Return the [x, y] coordinate for the center point of the cell that contains the specified text.  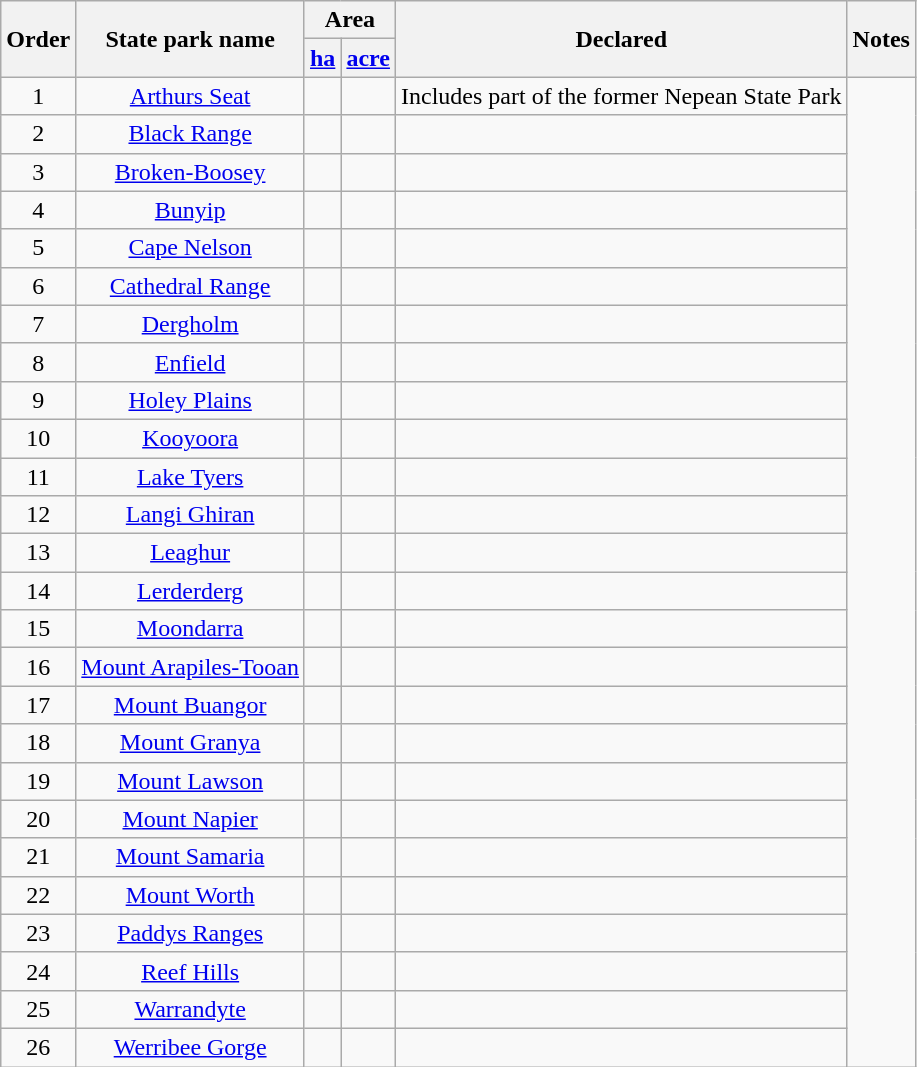
Mount Buangor [190, 705]
Reef Hills [190, 971]
Area [350, 20]
Kooyoora [190, 438]
6 [38, 286]
Notes [881, 39]
18 [38, 743]
4 [38, 210]
Bunyip [190, 210]
23 [38, 933]
Broken-Boosey [190, 172]
21 [38, 857]
10 [38, 438]
19 [38, 781]
Cape Nelson [190, 248]
26 [38, 1047]
Leaghur [190, 553]
Arthurs Seat [190, 96]
Black Range [190, 134]
Cathedral Range [190, 286]
7 [38, 324]
acre [368, 58]
13 [38, 553]
17 [38, 705]
Mount Worth [190, 895]
State park name [190, 39]
24 [38, 971]
12 [38, 515]
Werribee Gorge [190, 1047]
Lerderderg [190, 591]
14 [38, 591]
Mount Samaria [190, 857]
Holey Plains [190, 400]
25 [38, 1009]
1 [38, 96]
Mount Granya [190, 743]
5 [38, 248]
Lake Tyers [190, 477]
9 [38, 400]
Dergholm [190, 324]
Warrandyte [190, 1009]
11 [38, 477]
20 [38, 819]
Mount Napier [190, 819]
Enfield [190, 362]
22 [38, 895]
8 [38, 362]
Mount Arapiles-Tooan [190, 667]
Langi Ghiran [190, 515]
Mount Lawson [190, 781]
3 [38, 172]
16 [38, 667]
Paddys Ranges [190, 933]
2 [38, 134]
Moondarra [190, 629]
Declared [621, 39]
ha [322, 58]
Order [38, 39]
15 [38, 629]
Includes part of the former Nepean State Park [621, 96]
